Return (X, Y) of the center of cell containing provided text 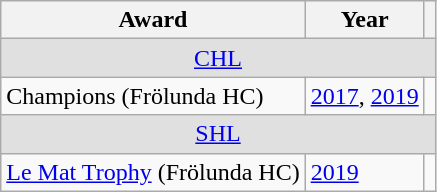
Award (153, 20)
CHL (218, 58)
2019 (364, 172)
Year (364, 20)
2017, 2019 (364, 96)
Le Mat Trophy (Frölunda HC) (153, 172)
Champions (Frölunda HC) (153, 96)
SHL (218, 134)
